Scan for the cell matching the given text and deliver its (X, Y) coordinate at center. 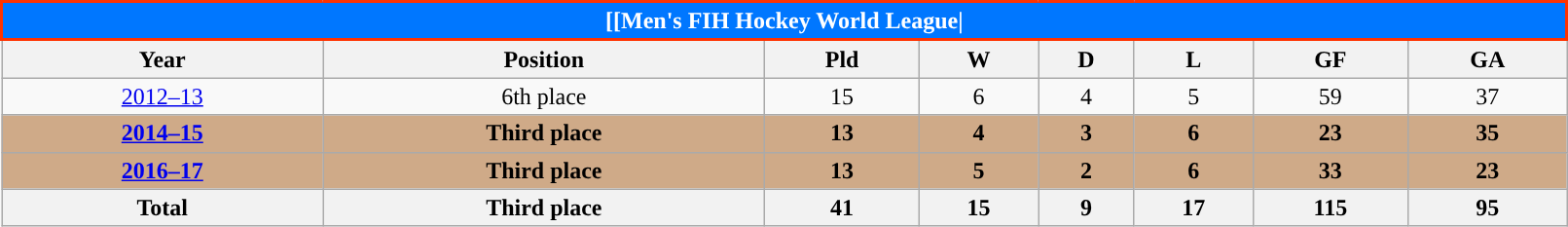
59 (1330, 96)
GF (1330, 58)
Position (543, 58)
3 (1086, 133)
6th place (543, 96)
41 (843, 208)
2012–13 (164, 96)
9 (1086, 208)
2 (1086, 170)
115 (1330, 208)
GA (1487, 58)
Total (164, 208)
95 (1487, 208)
2014–15 (164, 133)
[[Men's FIH Hockey World League| (784, 21)
35 (1487, 133)
Pld (843, 58)
W (979, 58)
33 (1330, 170)
37 (1487, 96)
2016–17 (164, 170)
L (1193, 58)
D (1086, 58)
17 (1193, 208)
Year (164, 58)
